Return the (X, Y) coordinate for the center point of the cell that contains the specified text.  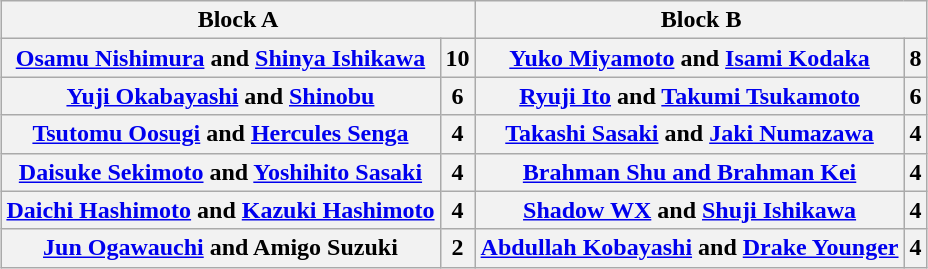
Daichi Hashimoto and Kazuki Hashimoto (220, 210)
Tsutomu Oosugi and Hercules Senga (220, 134)
Takashi Sasaki and Jaki Numazawa (690, 134)
8 (916, 58)
2 (458, 248)
Yuji Okabayashi and Shinobu (220, 96)
Block A (238, 20)
Osamu Nishimura and Shinya Ishikawa (220, 58)
Shadow WX and Shuji Ishikawa (690, 210)
Ryuji Ito and Takumi Tsukamoto (690, 96)
10 (458, 58)
Yuko Miyamoto and Isami Kodaka (690, 58)
Abdullah Kobayashi and Drake Younger (690, 248)
Daisuke Sekimoto and Yoshihito Sasaki (220, 172)
Block B (701, 20)
Brahman Shu and Brahman Kei (690, 172)
Jun Ogawauchi and Amigo Suzuki (220, 248)
